For the text-containing cell, return its midpoint in [x, y] coordinate format. 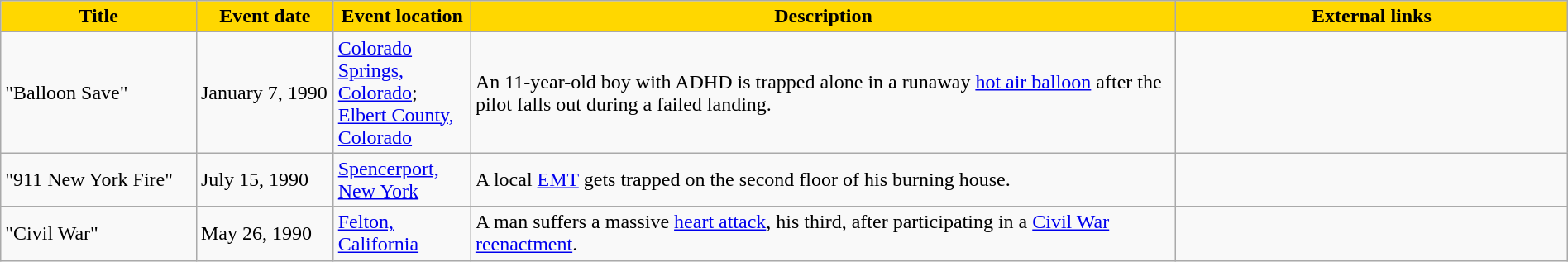
May 26, 1990 [265, 233]
January 7, 1990 [265, 93]
July 15, 1990 [265, 180]
Description [823, 17]
Event date [265, 17]
An 11-year-old boy with ADHD is trapped alone in a runaway hot air balloon after the pilot falls out during a failed landing. [823, 93]
Event location [402, 17]
"Balloon Save" [99, 93]
A man suffers a massive heart attack, his third, after participating in a Civil War reenactment. [823, 233]
Colorado Springs, Colorado; Elbert County, Colorado [402, 93]
"911 New York Fire" [99, 180]
"Civil War" [99, 233]
Title [99, 17]
External links [1372, 17]
Spencerport, New York [402, 180]
Felton, California [402, 233]
A local EMT gets trapped on the second floor of his burning house. [823, 180]
